From the cell containing the given text, extract its center point as [X, Y] coordinate. 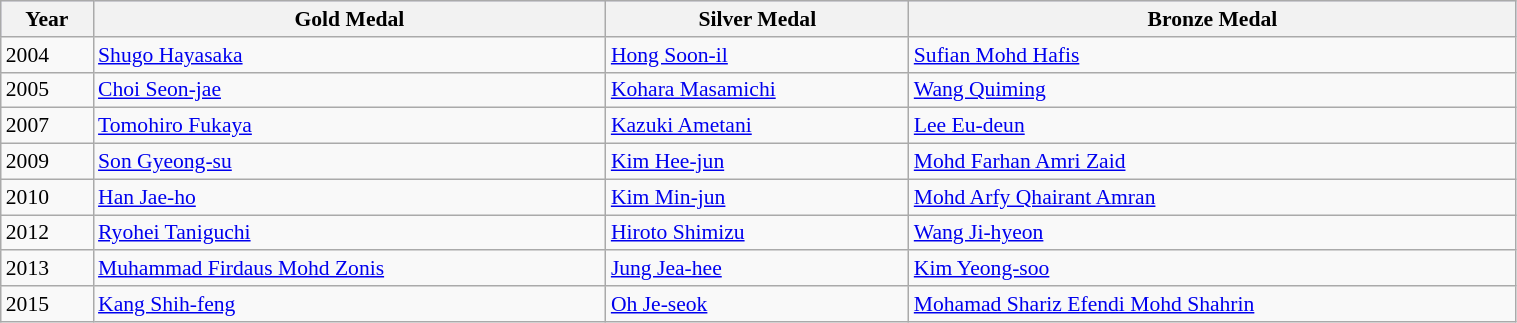
Wang Ji-hyeon [1212, 233]
Year [47, 19]
2012 [47, 233]
Kang Shih-feng [350, 304]
2004 [47, 55]
2009 [47, 162]
2005 [47, 90]
Shugo Hayasaka [350, 55]
Son Gyeong-su [350, 162]
Silver Medal [758, 19]
Wang Quiming [1212, 90]
2015 [47, 304]
2007 [47, 126]
Mohamad Shariz Efendi Mohd Shahrin [1212, 304]
Lee Eu-deun [1212, 126]
Tomohiro Fukaya [350, 126]
Gold Medal [350, 19]
Oh Je-seok [758, 304]
2013 [47, 269]
Mohd Farhan Amri Zaid [1212, 162]
Hiroto Shimizu [758, 233]
Kazuki Ametani [758, 126]
2010 [47, 197]
Kohara Masamichi [758, 90]
Han Jae-ho [350, 197]
Hong Soon-il [758, 55]
Mohd Arfy Qhairant Amran [1212, 197]
Ryohei Taniguchi [350, 233]
Bronze Medal [1212, 19]
Kim Yeong-soo [1212, 269]
Kim Min-jun [758, 197]
Muhammad Firdaus Mohd Zonis [350, 269]
Kim Hee-jun [758, 162]
Jung Jea-hee [758, 269]
Sufian Mohd Hafis [1212, 55]
Choi Seon-jae [350, 90]
